Extract the (x, y) coordinate from the center of the cell holding the provided text.  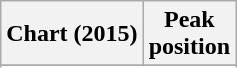
Peakposition (189, 34)
Chart (2015) (72, 34)
